Extract the [X, Y] coordinate from the center of the cell holding the provided text.  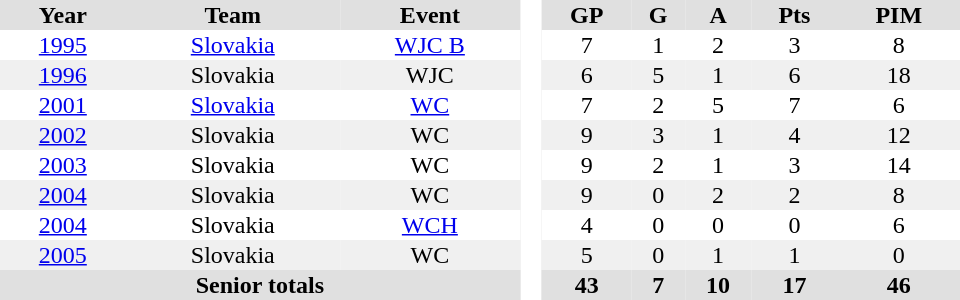
2002 [63, 135]
1996 [63, 75]
10 [718, 285]
WJC B [430, 45]
1995 [63, 45]
2001 [63, 105]
14 [899, 165]
12 [899, 135]
17 [794, 285]
46 [899, 285]
Year [63, 15]
Pts [794, 15]
2003 [63, 165]
43 [586, 285]
WCH [430, 225]
18 [899, 75]
PIM [899, 15]
A [718, 15]
GP [586, 15]
Senior totals [260, 285]
G [658, 15]
WJC [430, 75]
2005 [63, 255]
Event [430, 15]
Team [233, 15]
